Provide the [X, Y] coordinate of the cell's center where the given text is located.  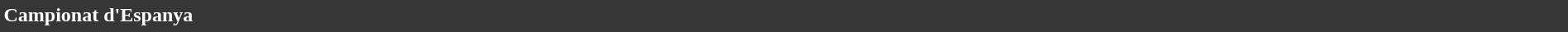
Campionat d'Espanya [784, 15]
